Determine the (X, Y) coordinate at the center of the cell enclosing the given text.  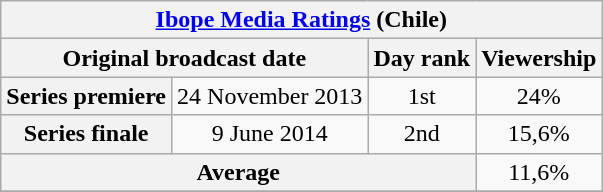
11,6% (539, 172)
2nd (422, 134)
24% (539, 96)
Average (238, 172)
Day rank (422, 58)
Series premiere (86, 96)
15,6% (539, 134)
Viewership (539, 58)
24 November 2013 (270, 96)
1st (422, 96)
9 June 2014 (270, 134)
Series finale (86, 134)
Ibope Media Ratings (Chile) (302, 20)
Original broadcast date (184, 58)
